Scan for the cell matching the given text and deliver its [x, y] coordinate at center. 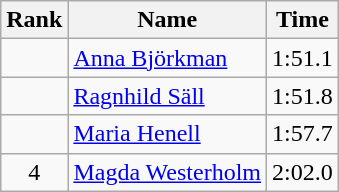
Name [168, 20]
Maria Henell [168, 134]
Rank [34, 20]
4 [34, 172]
1:51.1 [303, 58]
Time [303, 20]
1:51.8 [303, 96]
2:02.0 [303, 172]
1:57.7 [303, 134]
Anna Björkman [168, 58]
Magda Westerholm [168, 172]
Ragnhild Säll [168, 96]
